Scan for the cell matching the given text and deliver its (x, y) coordinate at center. 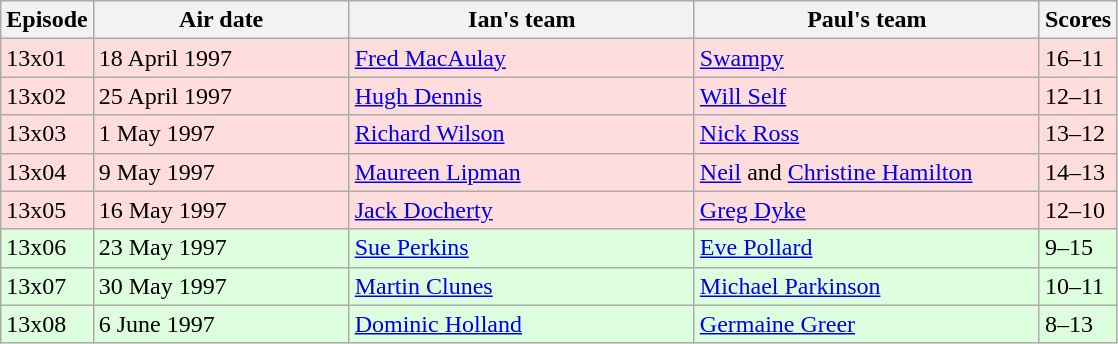
13x06 (47, 248)
Greg Dyke (866, 210)
Richard Wilson (522, 134)
18 April 1997 (221, 58)
30 May 1997 (221, 286)
Hugh Dennis (522, 96)
Martin Clunes (522, 286)
9 May 1997 (221, 172)
Air date (221, 20)
Fred MacAulay (522, 58)
Will Self (866, 96)
13x05 (47, 210)
13x04 (47, 172)
Scores (1078, 20)
12–10 (1078, 210)
Ian's team (522, 20)
13x03 (47, 134)
Dominic Holland (522, 324)
10–11 (1078, 286)
13–12 (1078, 134)
6 June 1997 (221, 324)
8–13 (1078, 324)
Michael Parkinson (866, 286)
23 May 1997 (221, 248)
Episode (47, 20)
16–11 (1078, 58)
1 May 1997 (221, 134)
12–11 (1078, 96)
25 April 1997 (221, 96)
Nick Ross (866, 134)
13x02 (47, 96)
13x07 (47, 286)
16 May 1997 (221, 210)
Swampy (866, 58)
Sue Perkins (522, 248)
9–15 (1078, 248)
14–13 (1078, 172)
Jack Docherty (522, 210)
13x01 (47, 58)
Eve Pollard (866, 248)
Neil and Christine Hamilton (866, 172)
13x08 (47, 324)
Germaine Greer (866, 324)
Maureen Lipman (522, 172)
Paul's team (866, 20)
